Detect which cell encompasses the target text, then output its (x, y) center coordinate. 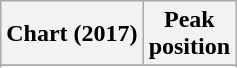
Chart (2017) (72, 34)
Peak position (189, 34)
